Capture the cell that displays the provided text and extract its [X, Y] central coordinate. 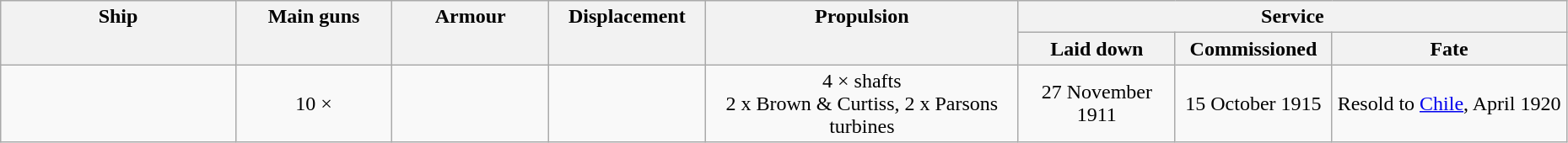
15 October 1915 [1253, 103]
Service [1292, 17]
Main guns [314, 33]
Ship [118, 33]
Propulsion [862, 33]
Laid down [1097, 49]
27 November 1911 [1097, 103]
Commissioned [1253, 49]
Displacement [628, 33]
Resold to Chile, April 1920 [1449, 103]
10 × [314, 103]
4 × shafts2 x Brown & Curtiss, 2 x Parsons turbines [862, 103]
Armour [471, 33]
Fate [1449, 49]
